Pinpoint the cell where the given text exists, returning its (x, y) midpoint coordinate. 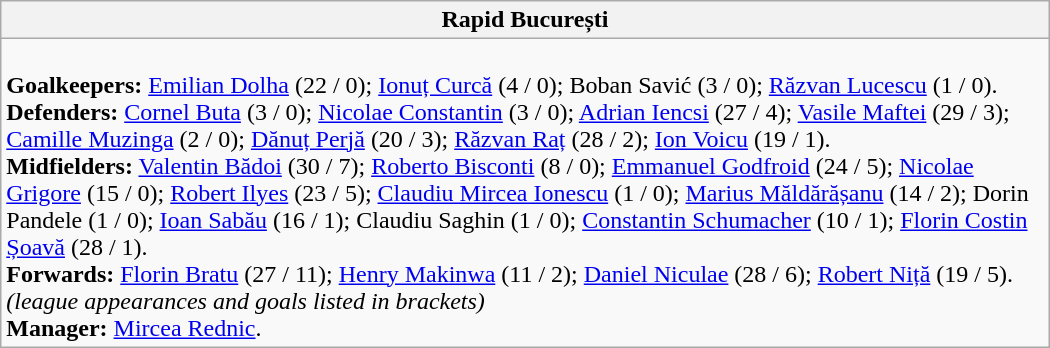
Rapid București (525, 20)
